Capture the cell that displays the provided text and extract its (X, Y) central coordinate. 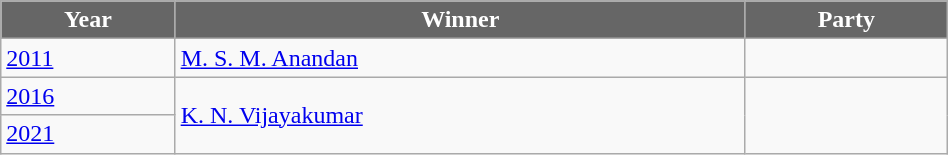
2021 (88, 134)
Winner (460, 20)
K. N. Vijayakumar (460, 115)
Party (846, 20)
M. S. M. Anandan (460, 58)
2016 (88, 96)
2011 (88, 58)
Year (88, 20)
